Detect which cell encompasses the target text, then output its [x, y] center coordinate. 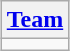
Team [35, 20]
